Detect which cell encompasses the target text, then output its (x, y) center coordinate. 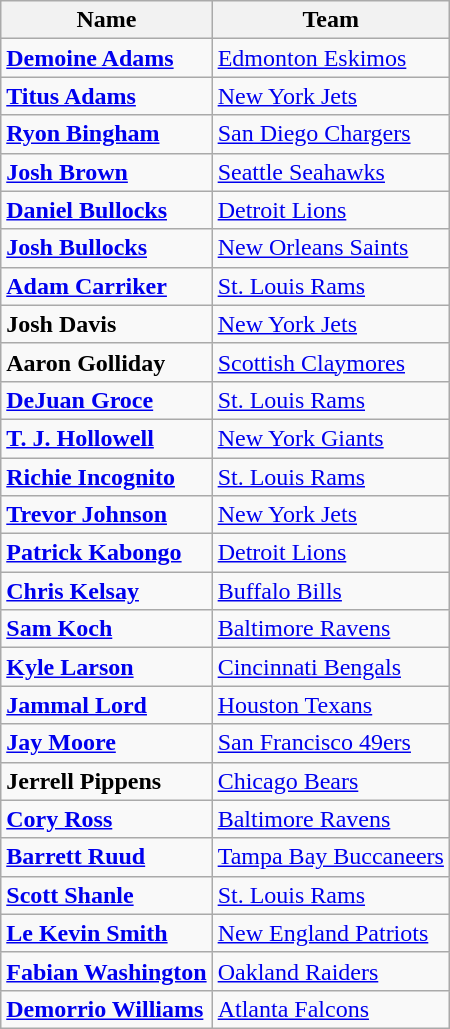
T. J. Hollowell (106, 438)
Chicago Bears (330, 781)
Tampa Bay Buccaneers (330, 857)
Atlanta Falcons (330, 1009)
Trevor Johnson (106, 515)
Team (330, 20)
San Francisco 49ers (330, 743)
Aaron Golliday (106, 362)
Jerrell Pippens (106, 781)
Cory Ross (106, 819)
Fabian Washington (106, 971)
Richie Incognito (106, 477)
Scott Shanle (106, 895)
Demoine Adams (106, 58)
Titus Adams (106, 96)
Jammal Lord (106, 705)
Edmonton Eskimos (330, 58)
Adam Carriker (106, 286)
Josh Brown (106, 172)
Chris Kelsay (106, 591)
Houston Texans (330, 705)
Name (106, 20)
Seattle Seahawks (330, 172)
Demorrio Williams (106, 1009)
New Orleans Saints (330, 248)
Scottish Claymores (330, 362)
Sam Koch (106, 629)
Josh Bullocks (106, 248)
Ryon Bingham (106, 134)
New England Patriots (330, 933)
Kyle Larson (106, 667)
Patrick Kabongo (106, 553)
Cincinnati Bengals (330, 667)
New York Giants (330, 438)
Le Kevin Smith (106, 933)
Barrett Ruud (106, 857)
Buffalo Bills (330, 591)
DeJuan Groce (106, 400)
Jay Moore (106, 743)
San Diego Chargers (330, 134)
Josh Davis (106, 324)
Oakland Raiders (330, 971)
Daniel Bullocks (106, 210)
